Output the [X, Y] coordinate of the center of the cell containing the given text.  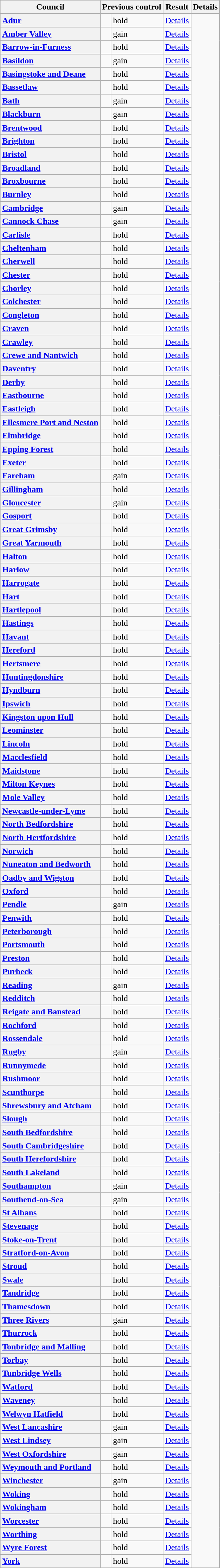
Eastbourne [51, 396]
Cambridge [51, 208]
Stratford-on-Avon [51, 1253]
North Hertfordshire [51, 838]
Cannock Chase [51, 221]
Thurrock [51, 1333]
Tandridge [51, 1293]
Leominster [51, 730]
Worthing [51, 1534]
Barrow-in-Furness [51, 47]
Fareham [51, 476]
Broxbourne [51, 181]
Bath [51, 101]
Wyre Forest [51, 1548]
Scunthorpe [51, 1092]
West Lindsey [51, 1440]
Cheltenham [51, 248]
South Bedfordshire [51, 1132]
Stoke-on-Trent [51, 1239]
Norwich [51, 851]
Stroud [51, 1266]
Tonbridge and Malling [51, 1347]
Burnley [51, 195]
Tunbridge Wells [51, 1373]
Adur [51, 20]
Basildon [51, 61]
Rossendale [51, 1039]
Purbeck [51, 971]
West Lancashire [51, 1427]
Carlisle [51, 235]
Portsmouth [51, 945]
Elmbridge [51, 436]
Watford [51, 1387]
Kingston upon Hull [51, 717]
Hart [51, 597]
Bristol [51, 154]
Cherwell [51, 262]
Hartlepool [51, 610]
Epping Forest [51, 449]
Gillingham [51, 489]
Council [51, 7]
Great Yarmouth [51, 543]
Slough [51, 1119]
Gloucester [51, 503]
Runnymede [51, 1065]
Previous control [131, 7]
Basingstoke and Deane [51, 74]
Three Rivers [51, 1320]
Hyndburn [51, 690]
Crawley [51, 342]
Reading [51, 985]
Havant [51, 637]
Oxford [51, 891]
Hertsmere [51, 663]
Ipswich [51, 704]
Woking [51, 1494]
Reigate and Banstead [51, 1012]
Winchester [51, 1481]
Harlow [51, 569]
Stevenage [51, 1226]
Blackburn [51, 114]
Wokingham [51, 1507]
Torbay [51, 1360]
Thamesdown [51, 1306]
Southampton [51, 1186]
Newcastle-under-Lyme [51, 811]
Swale [51, 1280]
Chester [51, 275]
Broadland [51, 168]
Ellesmere Port and Neston [51, 422]
Exeter [51, 462]
South Herefordshire [51, 1159]
Oadby and Wigston [51, 878]
Penwith [51, 918]
Crewe and Nantwich [51, 355]
South Lakeland [51, 1172]
Hereford [51, 650]
Lincoln [51, 744]
Congleton [51, 315]
Chorley [51, 288]
Waveney [51, 1400]
Weymouth and Portland [51, 1467]
Preston [51, 958]
Peterborough [51, 931]
Southend-on-Sea [51, 1199]
Rushmoor [51, 1079]
St Albans [51, 1213]
Brighton [51, 141]
Rugby [51, 1052]
North Bedfordshire [51, 824]
Shrewsbury and Atcham [51, 1106]
Bassetlaw [51, 87]
Colchester [51, 302]
Daventry [51, 369]
West Oxfordshire [51, 1454]
Mole Valley [51, 797]
Pendle [51, 905]
Redditch [51, 998]
Milton Keynes [51, 784]
Eastleigh [51, 409]
Result [177, 7]
York [51, 1561]
Amber Valley [51, 34]
Hastings [51, 623]
Welwyn Hatfield [51, 1413]
Brentwood [51, 127]
Harrogate [51, 583]
Huntingdonshire [51, 677]
Craven [51, 328]
South Cambridgeshire [51, 1146]
Maidstone [51, 770]
Rochford [51, 1025]
Nuneaton and Bedworth [51, 864]
Gosport [51, 516]
Great Grimsby [51, 529]
Worcester [51, 1521]
Macclesfield [51, 757]
Halton [51, 556]
Derby [51, 382]
